Find where the given text appears and provide that cell's center as [x, y] coordinate. 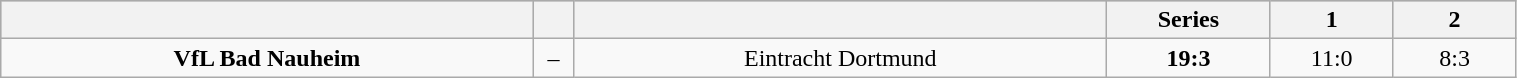
1 [1332, 20]
– [554, 58]
11:0 [1332, 58]
2 [1454, 20]
VfL Bad Nauheim [267, 58]
8:3 [1454, 58]
Eintracht Dortmund [840, 58]
Series [1189, 20]
19:3 [1189, 58]
